For the text-containing cell, return its midpoint in [x, y] coordinate format. 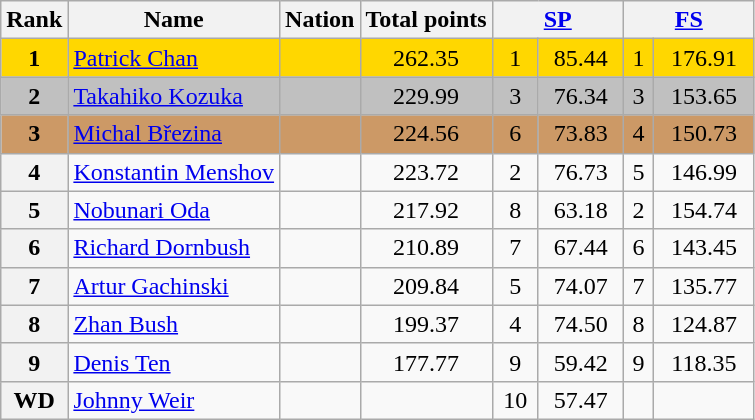
Nobunari Oda [174, 210]
85.44 [580, 58]
76.73 [580, 172]
143.45 [704, 248]
73.83 [580, 134]
Takahiko Kozuka [174, 96]
224.56 [426, 134]
135.77 [704, 286]
76.34 [580, 96]
176.91 [704, 58]
SP [558, 20]
146.99 [704, 172]
67.44 [580, 248]
74.50 [580, 324]
63.18 [580, 210]
210.89 [426, 248]
124.87 [704, 324]
209.84 [426, 286]
WD [34, 400]
229.99 [426, 96]
74.07 [580, 286]
150.73 [704, 134]
154.74 [704, 210]
Konstantin Menshov [174, 172]
Michal Březina [174, 134]
118.35 [704, 362]
262.35 [426, 58]
Nation [320, 20]
177.77 [426, 362]
Name [174, 20]
Patrick Chan [174, 58]
153.65 [704, 96]
Zhan Bush [174, 324]
10 [515, 400]
Rank [34, 20]
Total points [426, 20]
199.37 [426, 324]
Richard Dornbush [174, 248]
57.47 [580, 400]
FS [688, 20]
Johnny Weir [174, 400]
217.92 [426, 210]
Artur Gachinski [174, 286]
Denis Ten [174, 362]
59.42 [580, 362]
223.72 [426, 172]
